Identify which cell holds the provided text, then report its [x, y] central coordinate. 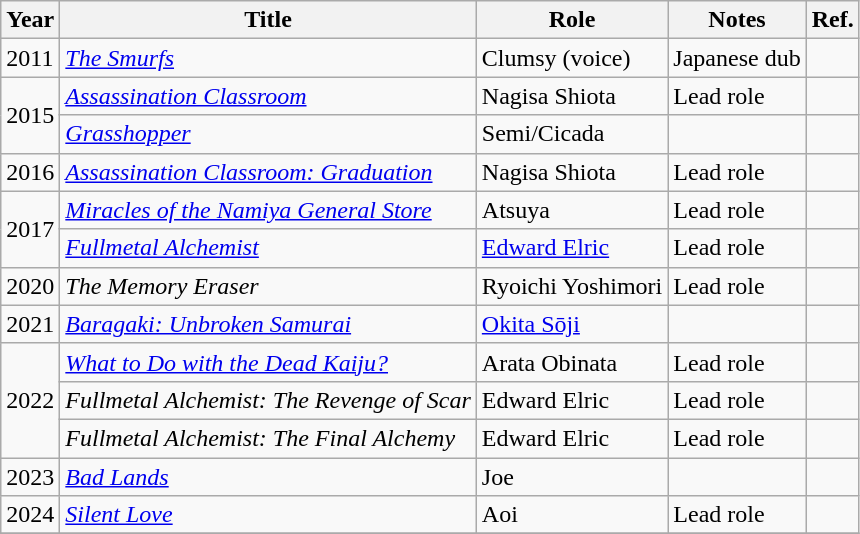
Grasshopper [268, 134]
The Memory Eraser [268, 286]
Semi/Cicada [572, 134]
Baragaki: Unbroken Samurai [268, 324]
Fullmetal Alchemist: The Final Alchemy [268, 438]
Ryoichi Yoshimori [572, 286]
What to Do with the Dead Kaiju? [268, 362]
Atsuya [572, 210]
Joe [572, 477]
2020 [30, 286]
Role [572, 20]
Japanese dub [737, 58]
The Smurfs [268, 58]
Miracles of the Namiya General Store [268, 210]
2017 [30, 229]
2021 [30, 324]
Bad Lands [268, 477]
Fullmetal Alchemist: The Revenge of Scar [268, 400]
Silent Love [268, 515]
2024 [30, 515]
2023 [30, 477]
Assassination Classroom [268, 96]
Assassination Classroom: Graduation [268, 172]
Title [268, 20]
2016 [30, 172]
2015 [30, 115]
Year [30, 20]
Ref. [832, 20]
Arata Obinata [572, 362]
Aoi [572, 515]
Fullmetal Alchemist [268, 248]
Clumsy (voice) [572, 58]
Notes [737, 20]
2011 [30, 58]
Okita Sōji [572, 324]
2022 [30, 400]
